For the text-containing cell, return its midpoint in (X, Y) coordinate format. 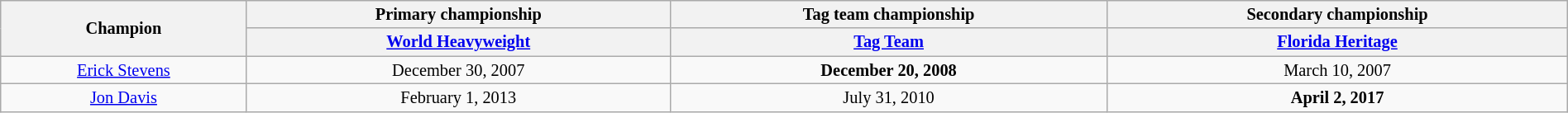
Erick Stevens (124, 70)
December 30, 2007 (458, 70)
Primary championship (458, 14)
Jon Davis (124, 97)
Tag Team (888, 42)
Florida Heritage (1337, 42)
Champion (124, 28)
Secondary championship (1337, 14)
March 10, 2007 (1337, 70)
December 20, 2008 (888, 70)
February 1, 2013 (458, 97)
Tag team championship (888, 14)
World Heavyweight (458, 42)
July 31, 2010 (888, 97)
April 2, 2017 (1337, 97)
